Return the [x, y] coordinate for the center point of the cell that contains the specified text.  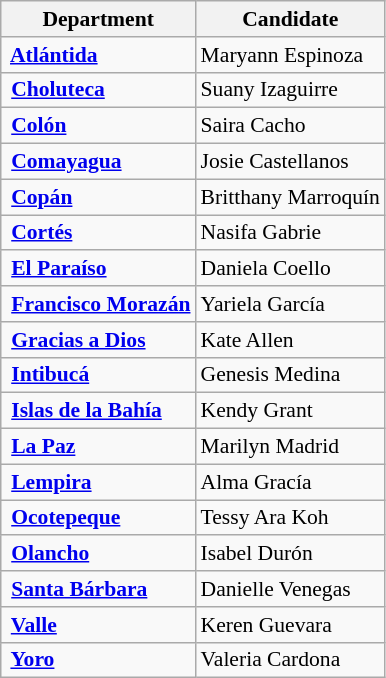
Marilyn Madrid [290, 447]
Valle [98, 625]
Lempira [98, 482]
Josie Castellanos [290, 162]
Daniela Coello [290, 269]
Isabel Durón [290, 554]
Intibucá [98, 375]
Genesis Medina [290, 375]
Yoro [98, 660]
Francisco Morazán [98, 304]
Candidate [290, 19]
Gracias a Dios [98, 340]
Choluteca [98, 90]
Colón [98, 126]
Atlántida [98, 55]
La Paz [98, 447]
Yariela García [290, 304]
Suany Izaguirre [290, 90]
Islas de la Bahía [98, 411]
Tessy Ara Koh [290, 518]
Valeria Cardona [290, 660]
Kate Allen [290, 340]
Olancho [98, 554]
Kendy Grant [290, 411]
Saira Cacho [290, 126]
El Paraíso [98, 269]
Department [98, 19]
Nasifa Gabrie [290, 233]
Britthany Marroquín [290, 197]
Santa Bárbara [98, 589]
Danielle Venegas [290, 589]
Keren Guevara [290, 625]
Comayagua [98, 162]
Ocotepeque [98, 518]
Copán [98, 197]
Alma Gracía [290, 482]
Cortés [98, 233]
Maryann Espinoza [290, 55]
